Return [X, Y] of the center of cell containing provided text 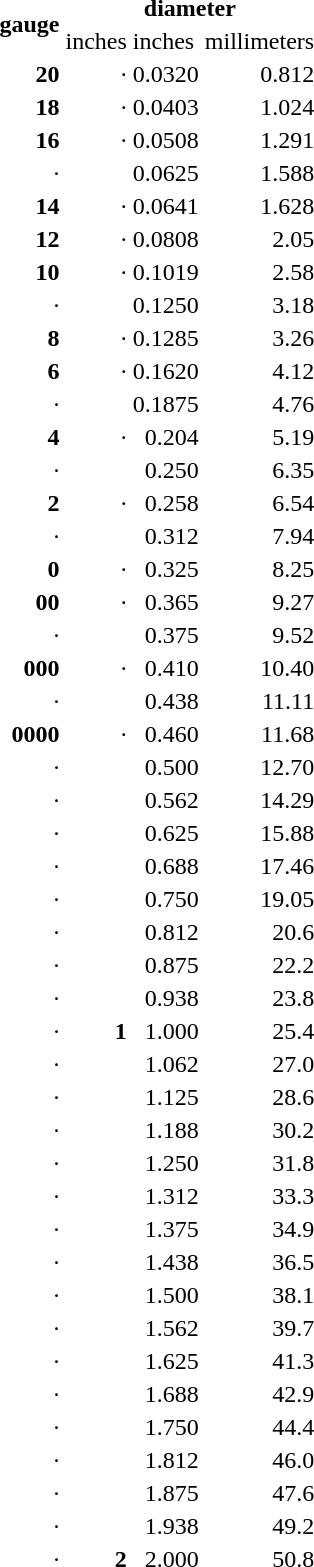
1.375 [166, 1229]
1 [96, 1031]
0.375 [166, 635]
1.625 [166, 1361]
1.250 [166, 1163]
1.500 [166, 1295]
0.875 [166, 965]
0.750 [166, 899]
0.688 [166, 866]
0.438 [166, 701]
0.812 [166, 932]
0.204 [166, 437]
0.1875 [166, 404]
0.0320 [166, 74]
0.1019 [166, 272]
0.1620 [166, 371]
1.062 [166, 1064]
1.562 [166, 1328]
1.188 [166, 1130]
0.1250 [166, 305]
0.325 [166, 569]
0.562 [166, 800]
1.438 [166, 1262]
0.410 [166, 668]
0.0403 [166, 107]
1.750 [166, 1427]
0.0625 [166, 173]
0.250 [166, 470]
1.812 [166, 1460]
0.312 [166, 536]
0.938 [166, 998]
0.258 [166, 503]
0.625 [166, 833]
0.0808 [166, 239]
0.500 [166, 767]
1.688 [166, 1394]
1.000 [166, 1031]
0.0508 [166, 140]
0.460 [166, 734]
1.312 [166, 1196]
0.0641 [166, 206]
1.875 [166, 1493]
1.125 [166, 1097]
0.1285 [166, 338]
1.938 [166, 1526]
0.365 [166, 602]
